From the cell containing the given text, extract its center point as (x, y) coordinate. 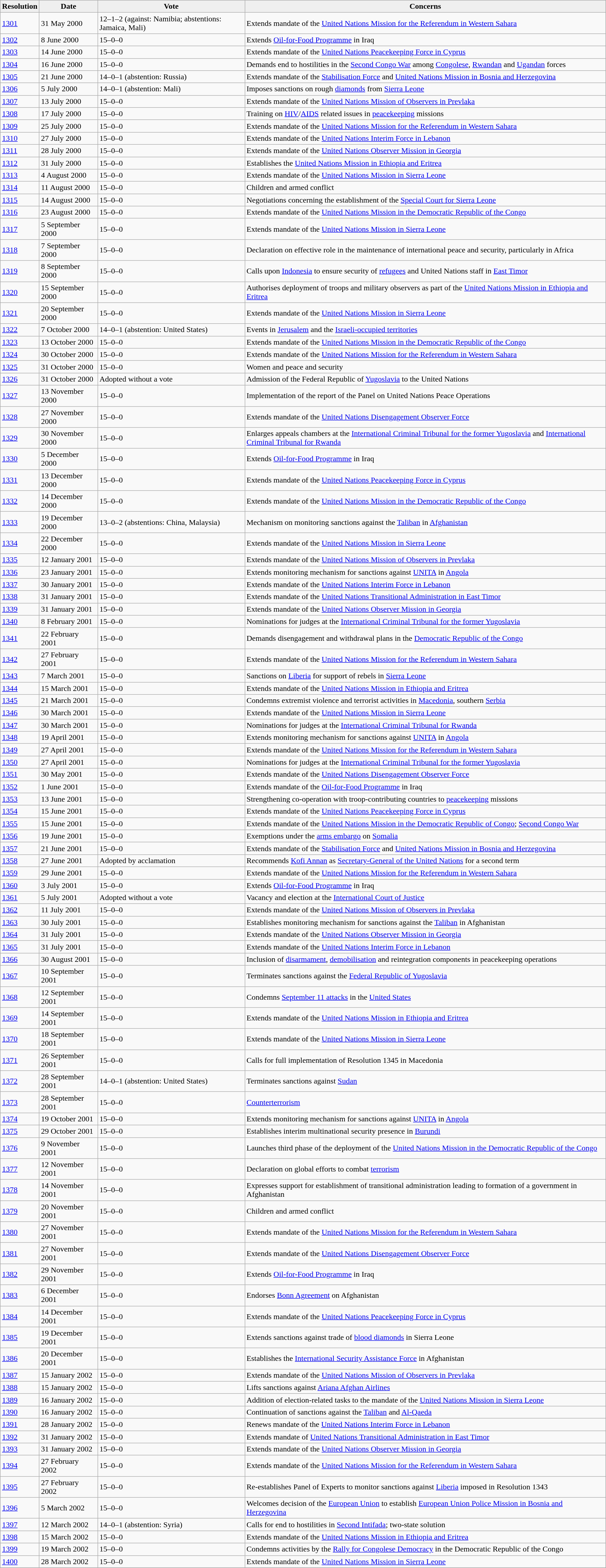
1336 (20, 572)
Renews mandate of the United Nations Interim Force in Lebanon (425, 1424)
28 January 2002 (69, 1424)
Inclusion of disarmament, demobilisation and reintegration components in peacekeeping operations (425, 959)
30 November 2000 (69, 438)
14–0–1 (abstention: Russia) (171, 77)
Demands disengagement and withdrawal plans in the Democratic Republic of the Congo (425, 638)
1304 (20, 64)
29 November 2001 (69, 1274)
15 March 2002 (69, 1537)
27 June 2001 (69, 861)
Expresses support for establishment of transitional administration leading to formation of a government in Afghanistan (425, 1190)
21 March 2001 (69, 701)
Resolution (20, 6)
Authorises deployment of troops and military observers as part of the United Nations Mission in Ethiopia and Eritrea (425, 292)
12 March 2002 (69, 1525)
12 November 2001 (69, 1169)
1379 (20, 1211)
Extends mandate of the United Nations Transitional Administration in East Timor (425, 597)
Recommends Kofi Annan as Secretary-General of the United Nations for a second term (425, 861)
1392 (20, 1437)
20 December 2001 (69, 1359)
7 October 2000 (69, 330)
1310 (20, 138)
Lifts sanctions against Ariana Afghan Airlines (425, 1387)
12 January 2001 (69, 560)
1337 (20, 584)
1374 (20, 1119)
1368 (20, 997)
Establishes monitoring mechanism for sanctions against the Taliban in Afghanistan (425, 922)
Adopted by acclamation (171, 861)
1373 (20, 1102)
1367 (20, 976)
1360 (20, 885)
8 September 2000 (69, 271)
1335 (20, 560)
1388 (20, 1387)
1354 (20, 811)
1390 (20, 1412)
1398 (20, 1537)
7 September 2000 (69, 250)
Launches third phase of the deployment of the United Nations Mission in the Democratic Republic of the Congo (425, 1148)
Negotiations concerning the establishment of the Special Court for Sierra Leone (425, 200)
1323 (20, 342)
30 May 2001 (69, 774)
13 July 2000 (69, 101)
1326 (20, 379)
11 August 2000 (69, 188)
13 December 2000 (69, 480)
Terminates sanctions against Sudan (425, 1081)
1330 (20, 459)
23 August 2000 (69, 212)
1 June 2001 (69, 787)
6 December 2001 (69, 1295)
Welcomes decision of the European Union to establish European Union Police Mission in Bosnia and Herzegovina (425, 1508)
1319 (20, 271)
1362 (20, 910)
18 September 2001 (69, 1039)
1333 (20, 522)
14 November 2001 (69, 1190)
1351 (20, 774)
Enlarges appeals chambers at the International Criminal Tribunal for the former Yugoslavia and International Criminal Tribunal for Rwanda (425, 438)
Extends sanctions against trade of blood diamonds in Sierra Leone (425, 1337)
Training on HIV/AIDS related issues in peacekeeping missions (425, 114)
1395 (20, 1487)
30 July 2001 (69, 922)
Condemns extremist violence and terrorist activities in Macedonia, southern Serbia (425, 701)
9 November 2001 (69, 1148)
1334 (20, 543)
17 July 2000 (69, 114)
Events in Jerusalem and the Israeli-occupied territories (425, 330)
1381 (20, 1253)
3 July 2001 (69, 885)
Counterterrorism (425, 1102)
1356 (20, 836)
Condemns activities by the Rally for Congolese Democracy in the Democratic Republic of the Congo (425, 1549)
1372 (20, 1081)
Implementation of the report of the Panel on United Nations Peace Operations (425, 395)
20 November 2001 (69, 1211)
Continuation of sanctions against the Taliban and Al-Qaeda (425, 1412)
1394 (20, 1466)
1328 (20, 417)
1339 (20, 609)
1342 (20, 659)
1363 (20, 922)
Declaration on global efforts to combat terrorism (425, 1169)
12–1–2 (against: Namibia; abstentions: Jamaica, Mali) (171, 23)
1370 (20, 1039)
14 December 2000 (69, 501)
Date (69, 6)
8 June 2000 (69, 40)
Vote (171, 6)
19 April 2001 (69, 738)
1353 (20, 799)
Calls for end to hostilities in Second Intifada; two-state solution (425, 1525)
26 September 2001 (69, 1060)
28 March 2002 (69, 1562)
1382 (20, 1274)
1314 (20, 188)
Nominations for judges at the International Criminal Tribunal for Rwanda (425, 725)
25 July 2000 (69, 126)
1318 (20, 250)
Vacancy and election at the International Court of Justice (425, 898)
15 March 2001 (69, 688)
1361 (20, 898)
Women and peace and security (425, 367)
14 September 2001 (69, 1018)
1384 (20, 1317)
1393 (20, 1449)
19 March 2002 (69, 1549)
27 July 2000 (69, 138)
21 June 2000 (69, 77)
19 December 2000 (69, 522)
31 July 2000 (69, 163)
1369 (20, 1018)
Extends mandate of the Oil-for-Food Programme in Iraq (425, 787)
13 November 2000 (69, 395)
1329 (20, 438)
1311 (20, 150)
4 August 2000 (69, 175)
1350 (20, 762)
1391 (20, 1424)
27 February 2001 (69, 659)
11 July 2001 (69, 910)
Declaration on effective role in the maintenance of international peace and security, particularly in Africa (425, 250)
31 May 2000 (69, 23)
5 July 2000 (69, 89)
1376 (20, 1148)
7 March 2001 (69, 676)
16 June 2000 (69, 64)
1371 (20, 1060)
1365 (20, 947)
20 September 2000 (69, 313)
30 January 2001 (69, 584)
5 July 2001 (69, 898)
1378 (20, 1190)
1349 (20, 750)
1348 (20, 738)
5 September 2000 (69, 229)
1386 (20, 1359)
Extends mandate of United Nations Transitional Administration in East Timor (425, 1437)
1387 (20, 1375)
14 June 2000 (69, 52)
1320 (20, 292)
30 August 2001 (69, 959)
1383 (20, 1295)
1302 (20, 40)
8 February 2001 (69, 621)
14–0–1 (abstention: Mali) (171, 89)
1352 (20, 787)
Condemns September 11 attacks in the United States (425, 997)
1397 (20, 1525)
30 October 2000 (69, 354)
1385 (20, 1337)
1343 (20, 676)
27 November 2000 (69, 417)
29 June 2001 (69, 873)
Exemptions under the arms embargo on Somalia (425, 836)
1306 (20, 89)
Establishes interim multinational security presence in Burundi (425, 1131)
Re-establishes Panel of Experts to monitor sanctions against Liberia imposed in Resolution 1343 (425, 1487)
Strengthening co-operation with troop-contributing countries to peacekeeping missions (425, 799)
22 December 2000 (69, 543)
1327 (20, 395)
1399 (20, 1549)
Establishes the United Nations Mission in Ethiopia and Eritrea (425, 163)
1359 (20, 873)
1375 (20, 1131)
Calls for full implementation of Resolution 1345 in Macedonia (425, 1060)
1344 (20, 688)
Concerns (425, 6)
15 September 2000 (69, 292)
1325 (20, 367)
1321 (20, 313)
Extends mandate of the United Nations Mission in the Democratic Republic of Congo; Second Congo War (425, 824)
1305 (20, 77)
1317 (20, 229)
5 December 2000 (69, 459)
1355 (20, 824)
1389 (20, 1400)
21 June 2001 (69, 848)
1303 (20, 52)
5 March 2002 (69, 1508)
1308 (20, 114)
1301 (20, 23)
1364 (20, 935)
Demands end to hostilities in the Second Congo War among Congolese, Rwandan and Ugandan forces (425, 64)
Mechanism on monitoring sanctions against the Taliban in Afghanistan (425, 522)
1309 (20, 126)
19 October 2001 (69, 1119)
22 February 2001 (69, 638)
Endorses Bonn Agreement on Afghanistan (425, 1295)
1377 (20, 1169)
1324 (20, 354)
1313 (20, 175)
1315 (20, 200)
14 August 2000 (69, 200)
1347 (20, 725)
1380 (20, 1232)
Terminates sanctions against the Federal Republic of Yugoslavia (425, 976)
1345 (20, 701)
1358 (20, 861)
1338 (20, 597)
1322 (20, 330)
14–0–1 (abstention: Syria) (171, 1525)
Establishes the International Security Assistance Force in Afghanistan (425, 1359)
Calls upon Indonesia to ensure security of refugees and United Nations staff in East Timor (425, 271)
13 June 2001 (69, 799)
1400 (20, 1562)
19 June 2001 (69, 836)
1346 (20, 713)
13 October 2000 (69, 342)
Addition of election-related tasks to the mandate of the United Nations Mission in Sierra Leone (425, 1400)
12 September 2001 (69, 997)
1341 (20, 638)
1332 (20, 501)
1307 (20, 101)
1331 (20, 480)
19 December 2001 (69, 1337)
28 July 2000 (69, 150)
29 October 2001 (69, 1131)
Admission of the Federal Republic of Yugoslavia to the United Nations (425, 379)
10 September 2001 (69, 976)
14 December 2001 (69, 1317)
13–0–2 (abstentions: China, Malaysia) (171, 522)
23 January 2001 (69, 572)
1316 (20, 212)
Sanctions on Liberia for support of rebels in Sierra Leone (425, 676)
1312 (20, 163)
1340 (20, 621)
1396 (20, 1508)
1357 (20, 848)
Imposes sanctions on rough diamonds from Sierra Leone (425, 89)
1366 (20, 959)
